From the cell containing the given text, extract its center point as [x, y] coordinate. 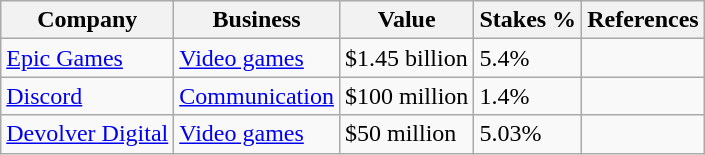
$1.45 billion [406, 58]
Value [406, 20]
5.4% [528, 58]
Business [257, 20]
1.4% [528, 96]
Communication [257, 96]
Devolver Digital [88, 134]
Company [88, 20]
5.03% [528, 134]
$50 million [406, 134]
Stakes % [528, 20]
Discord [88, 96]
$100 million [406, 96]
References [644, 20]
Epic Games [88, 58]
